Return the [x, y] coordinate for the center point of the cell that contains the specified text.  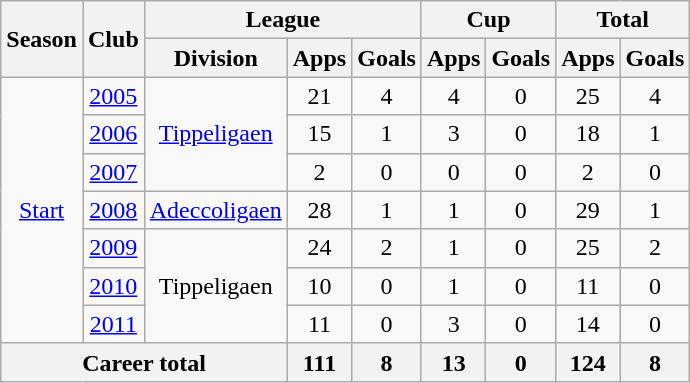
2011 [113, 324]
Cup [488, 20]
13 [453, 362]
10 [319, 286]
2009 [113, 248]
24 [319, 248]
14 [588, 324]
18 [588, 134]
15 [319, 134]
Division [216, 58]
2008 [113, 210]
Start [42, 210]
28 [319, 210]
2010 [113, 286]
21 [319, 96]
Adeccoligaen [216, 210]
29 [588, 210]
Career total [144, 362]
2005 [113, 96]
2007 [113, 172]
Total [623, 20]
124 [588, 362]
2006 [113, 134]
League [282, 20]
111 [319, 362]
Club [113, 39]
Season [42, 39]
